For the text-containing cell, return its midpoint in [X, Y] coordinate format. 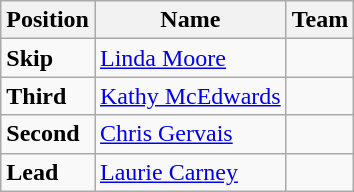
Lead [48, 172]
Chris Gervais [190, 134]
Second [48, 134]
Third [48, 96]
Position [48, 20]
Kathy McEdwards [190, 96]
Skip [48, 58]
Name [190, 20]
Team [320, 20]
Laurie Carney [190, 172]
Linda Moore [190, 58]
